Output the (X, Y) coordinate of the center of the cell containing the given text.  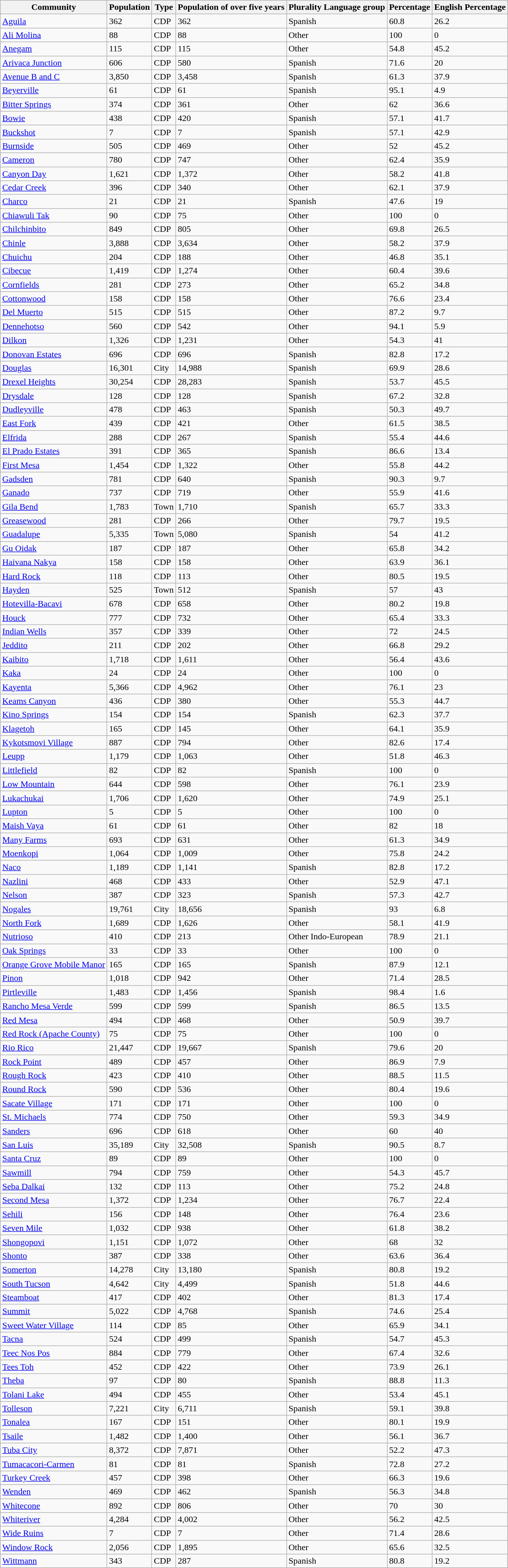
23 (470, 687)
1,231 (231, 340)
70 (410, 1506)
6.8 (470, 909)
Santa Cruz (54, 1159)
East Fork (54, 424)
32.5 (470, 1547)
19,761 (130, 909)
54.8 (410, 49)
1,895 (231, 1547)
4.9 (470, 90)
505 (130, 146)
8,372 (130, 1450)
211 (130, 645)
42.7 (470, 895)
Buckshot (54, 132)
Aguila (54, 21)
780 (130, 160)
40 (470, 1131)
21,447 (130, 1048)
3,458 (231, 77)
213 (231, 937)
36.6 (470, 104)
59.1 (410, 1408)
747 (231, 160)
Anegam (54, 49)
36.7 (470, 1436)
Rough Rock (54, 1076)
732 (231, 618)
23.4 (470, 299)
Cibecue (54, 271)
148 (231, 1214)
28,283 (231, 382)
Nutrioso (54, 937)
61.8 (410, 1228)
Hayden (54, 590)
774 (130, 1117)
Gila Bend (54, 507)
422 (231, 1367)
76.7 (410, 1200)
64.1 (410, 729)
97 (130, 1381)
73.9 (410, 1367)
13,180 (231, 1269)
892 (130, 1506)
Naco (54, 867)
417 (130, 1298)
287 (231, 1561)
65.4 (410, 618)
52 (410, 146)
Tumacacori-Carmen (54, 1464)
Dudleyville (54, 410)
60.4 (410, 271)
1,326 (130, 340)
1,710 (231, 507)
62.3 (410, 715)
47.3 (470, 1450)
Ganado (54, 493)
Community (54, 7)
54 (410, 534)
Theba (54, 1381)
1,072 (231, 1242)
489 (130, 1062)
66.8 (410, 645)
Kaka (54, 673)
42.5 (470, 1520)
380 (231, 701)
90.5 (410, 1145)
56.2 (410, 1520)
First Mesa (54, 465)
Cedar Creek (54, 188)
65.2 (410, 285)
41 (470, 340)
188 (231, 257)
82.6 (410, 742)
56.3 (410, 1491)
806 (231, 1506)
Charco (54, 202)
1,032 (130, 1228)
Guadalupe (54, 534)
Hotevilla-Bacavi (54, 604)
Tolleson (54, 1408)
Sawmill (54, 1173)
361 (231, 104)
Indian Wells (54, 632)
79.6 (410, 1048)
750 (231, 1117)
606 (130, 63)
Turkey Creek (54, 1478)
Kino Springs (54, 715)
Gadsden (54, 479)
75.8 (410, 854)
32.6 (470, 1353)
14,278 (130, 1269)
88.8 (410, 1381)
Red Mesa (54, 1020)
Del Muerto (54, 312)
4,002 (231, 1520)
339 (231, 632)
7,871 (231, 1450)
423 (130, 1076)
1,009 (231, 854)
28.5 (470, 978)
87.9 (410, 964)
24.5 (470, 632)
Elfrida (54, 437)
Keams Canyon (54, 701)
1,483 (130, 992)
719 (231, 493)
North Fork (54, 923)
421 (231, 424)
Houck (54, 618)
Tuba City (54, 1450)
3,888 (130, 243)
38.2 (470, 1228)
759 (231, 1173)
580 (231, 63)
24.8 (470, 1186)
Oak Springs (54, 951)
4,284 (130, 1520)
45.7 (470, 1173)
26.5 (470, 229)
Shongopovi (54, 1242)
23.9 (470, 784)
Cornfields (54, 285)
4,499 (231, 1283)
19.9 (470, 1422)
53.4 (410, 1395)
Moenkopi (54, 854)
14,988 (231, 368)
59.3 (410, 1117)
47.6 (410, 202)
25.1 (470, 798)
114 (130, 1325)
5,080 (231, 534)
19 (470, 202)
41.6 (470, 493)
60.8 (410, 21)
65.9 (410, 1325)
86.9 (410, 1062)
678 (130, 604)
Nelson (54, 895)
24.2 (470, 854)
439 (130, 424)
Tacna (54, 1339)
19,667 (231, 1048)
66.3 (410, 1478)
62 (410, 104)
777 (130, 618)
32.8 (470, 395)
1,783 (130, 507)
391 (130, 451)
34.1 (470, 1325)
Bowie (54, 118)
93 (410, 909)
Tsaile (54, 1436)
Drexel Heights (54, 382)
Whitecone (54, 1506)
Nazlini (54, 881)
55.4 (410, 437)
56.1 (410, 1436)
38.5 (470, 424)
598 (231, 784)
1,064 (130, 854)
Red Rock (Apache County) (54, 1034)
67.4 (410, 1353)
640 (231, 479)
90.3 (410, 479)
46.3 (470, 756)
7.9 (470, 1062)
Cameron (54, 160)
63.6 (410, 1256)
Nogales (54, 909)
1,063 (231, 756)
Wenden (54, 1491)
Cottonwood (54, 299)
Donovan Estates (54, 354)
35.1 (470, 257)
53.7 (410, 382)
22.4 (470, 1200)
36.1 (470, 562)
46.8 (410, 257)
Hard Rock (54, 576)
Chiawuli Tak (54, 215)
Sehili (54, 1214)
455 (231, 1395)
204 (130, 257)
45.5 (470, 382)
Ali Molina (54, 35)
18 (470, 826)
542 (231, 326)
Haivana Nakya (54, 562)
1,189 (130, 867)
74.9 (410, 798)
1,322 (231, 465)
4,962 (231, 687)
Maish Vaya (54, 826)
887 (130, 742)
Many Farms (54, 839)
560 (130, 326)
55.3 (410, 701)
805 (231, 229)
433 (231, 881)
Round Rock (54, 1089)
39.8 (470, 1408)
80.4 (410, 1089)
76.4 (410, 1214)
South Tucson (54, 1283)
80.2 (410, 604)
266 (231, 520)
41.9 (470, 923)
Burnside (54, 146)
151 (231, 1422)
779 (231, 1353)
Sweet Water Village (54, 1325)
Rancho Mesa Verde (54, 1006)
79.7 (410, 520)
2,056 (130, 1547)
71.6 (410, 63)
13.5 (470, 1006)
Douglas (54, 368)
37.7 (470, 715)
Somerton (54, 1269)
273 (231, 285)
Drysdale (54, 395)
68 (410, 1242)
52.9 (410, 881)
Steamboat (54, 1298)
90 (130, 215)
50.3 (410, 410)
Sacate Village (54, 1103)
Wittmann (54, 1561)
67.2 (410, 395)
Kaibito (54, 659)
658 (231, 604)
1,611 (231, 659)
512 (231, 590)
167 (130, 1422)
74.6 (410, 1311)
39.6 (470, 271)
Sanders (54, 1131)
402 (231, 1298)
478 (130, 410)
Teec Nos Pos (54, 1353)
Leupp (54, 756)
374 (130, 104)
18,656 (231, 909)
1,456 (231, 992)
56.4 (410, 659)
Tolani Lake (54, 1395)
San Luis (54, 1145)
Arivaca Junction (54, 63)
Summit (54, 1311)
420 (231, 118)
Canyon Day (54, 174)
21.1 (470, 937)
62.1 (410, 188)
618 (231, 1131)
30 (470, 1506)
English Percentage (470, 7)
50.9 (410, 1020)
781 (130, 479)
36.4 (470, 1256)
26.2 (470, 21)
Beyerville (54, 90)
1,419 (130, 271)
Low Mountain (54, 784)
Seba Dalkai (54, 1186)
65.6 (410, 1547)
Kykotsmovi Village (54, 742)
145 (231, 729)
338 (231, 1256)
32,508 (231, 1145)
1,234 (231, 1200)
Pinon (54, 978)
Other Indo-European (337, 937)
62.4 (410, 160)
1,179 (130, 756)
Second Mesa (54, 1200)
Rock Point (54, 1062)
499 (231, 1339)
693 (130, 839)
98.4 (410, 992)
80 (231, 1381)
Population (130, 7)
57.3 (410, 895)
343 (130, 1561)
23.6 (470, 1214)
69.9 (410, 368)
Whiteriver (54, 1520)
Rio Rico (54, 1048)
631 (231, 839)
44.2 (470, 465)
80.1 (410, 1422)
1,151 (130, 1242)
Percentage (410, 7)
19.8 (470, 604)
463 (231, 410)
39.7 (470, 1020)
202 (231, 645)
938 (231, 1228)
75.2 (410, 1186)
87.2 (410, 312)
Greasewood (54, 520)
Chilchinbito (54, 229)
942 (231, 978)
69.8 (410, 229)
Jeddito (54, 645)
30,254 (130, 382)
60 (410, 1131)
52.2 (410, 1450)
11.5 (470, 1076)
76.6 (410, 299)
41.2 (470, 534)
1,621 (130, 174)
884 (130, 1353)
94.1 (410, 326)
11.3 (470, 1381)
41.7 (470, 118)
13.4 (470, 451)
644 (130, 784)
Tonalea (54, 1422)
Chinle (54, 243)
29.2 (470, 645)
Tees Toh (54, 1367)
1,018 (130, 978)
34.2 (470, 548)
55.8 (410, 465)
462 (231, 1491)
63.9 (410, 562)
86.6 (410, 451)
Lupton (54, 812)
Plurality Language group (337, 7)
1,689 (130, 923)
1,626 (231, 923)
St. Michaels (54, 1117)
452 (130, 1367)
590 (130, 1089)
5,022 (130, 1311)
365 (231, 451)
5,366 (130, 687)
4,642 (130, 1283)
72 (410, 632)
16,301 (130, 368)
3,634 (231, 243)
1,620 (231, 798)
1,718 (130, 659)
156 (130, 1214)
5.9 (470, 326)
3,850 (130, 77)
Shonto (54, 1256)
41.8 (470, 174)
81.3 (410, 1298)
42.9 (470, 132)
32 (470, 1242)
Gu Oidak (54, 548)
44.7 (470, 701)
Dilkon (54, 340)
26.1 (470, 1367)
8.7 (470, 1145)
357 (130, 632)
4,768 (231, 1311)
12.1 (470, 964)
Orange Grove Mobile Manor (54, 964)
524 (130, 1339)
1,482 (130, 1436)
Window Rock (54, 1547)
Klagetoh (54, 729)
27.2 (470, 1464)
43.6 (470, 659)
118 (130, 576)
737 (130, 493)
57 (410, 590)
5,335 (130, 534)
6,711 (231, 1408)
1.6 (470, 992)
45.3 (470, 1339)
54.7 (410, 1339)
Avenue B and C (54, 77)
45.1 (470, 1395)
61.5 (410, 424)
1,706 (130, 798)
47.1 (470, 881)
438 (130, 118)
72.8 (410, 1464)
1,400 (231, 1436)
65.7 (410, 507)
Seven Mile (54, 1228)
85 (231, 1325)
Chuichu (54, 257)
396 (130, 188)
Dennehotso (54, 326)
El Prado Estates (54, 451)
525 (130, 590)
25.4 (470, 1311)
78.9 (410, 937)
Wide Ruins (54, 1533)
132 (130, 1186)
Pirtleville (54, 992)
49.7 (470, 410)
Bitter Springs (54, 104)
35,189 (130, 1145)
288 (130, 437)
7,221 (130, 1408)
65.8 (410, 548)
849 (130, 229)
55.9 (410, 493)
Kayenta (54, 687)
Lukachukai (54, 798)
Type (164, 7)
536 (231, 1089)
436 (130, 701)
1,454 (130, 465)
80.5 (410, 576)
88.5 (410, 1076)
267 (231, 437)
1,141 (231, 867)
340 (231, 188)
86.5 (410, 1006)
95.1 (410, 90)
58.1 (410, 923)
Population of over five years (231, 7)
1,274 (231, 271)
398 (231, 1478)
323 (231, 895)
Littlefield (54, 770)
43 (470, 590)
